Capture the cell that displays the provided text and extract its (x, y) central coordinate. 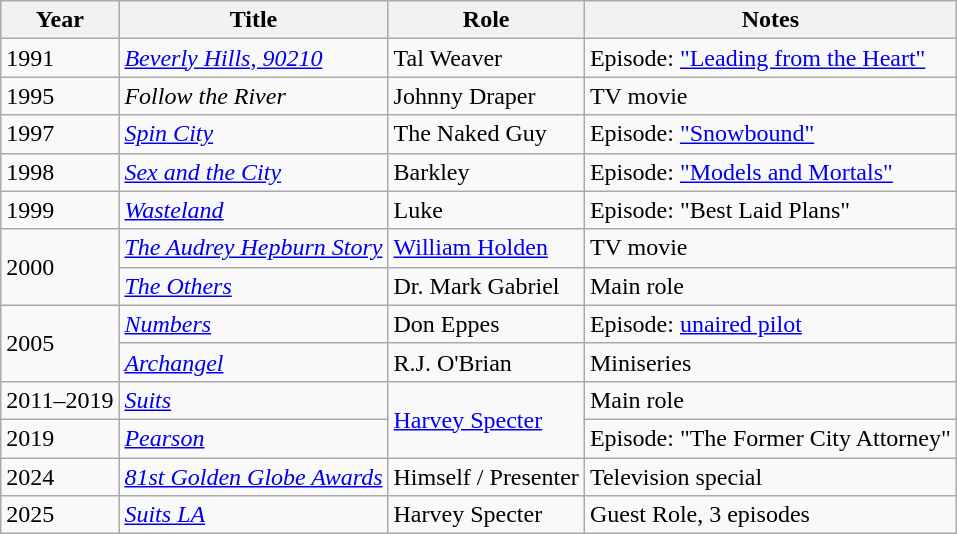
The Others (254, 286)
Title (254, 20)
Suits LA (254, 515)
2000 (60, 267)
81st Golden Globe Awards (254, 477)
Beverly Hills, 90210 (254, 58)
Episode: "Models and Mortals" (770, 172)
Tal Weaver (486, 58)
Year (60, 20)
Wasteland (254, 210)
Television special (770, 477)
Himself / Presenter (486, 477)
Episode: unaired pilot (770, 324)
Role (486, 20)
The Audrey Hepburn Story (254, 248)
Suits (254, 400)
Guest Role, 3 episodes (770, 515)
Spin City (254, 134)
Dr. Mark Gabriel (486, 286)
1991 (60, 58)
2011–2019 (60, 400)
The Naked Guy (486, 134)
2019 (60, 438)
Barkley (486, 172)
1999 (60, 210)
2024 (60, 477)
Episode: "Snowbound" (770, 134)
Follow the River (254, 96)
William Holden (486, 248)
Notes (770, 20)
Archangel (254, 362)
2005 (60, 343)
2025 (60, 515)
Episode: "Leading from the Heart" (770, 58)
Luke (486, 210)
Don Eppes (486, 324)
Pearson (254, 438)
1997 (60, 134)
Episode: "The Former City Attorney" (770, 438)
1998 (60, 172)
Johnny Draper (486, 96)
Numbers (254, 324)
R.J. O'Brian (486, 362)
1995 (60, 96)
Miniseries (770, 362)
Episode: "Best Laid Plans" (770, 210)
Sex and the City (254, 172)
